Return (X, Y) of the center of cell containing provided text 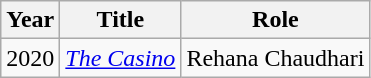
Rehana Chaudhari (276, 58)
The Casino (120, 58)
Title (120, 20)
Year (30, 20)
2020 (30, 58)
Role (276, 20)
